Extract the [X, Y] coordinate from the center of the cell holding the provided text.  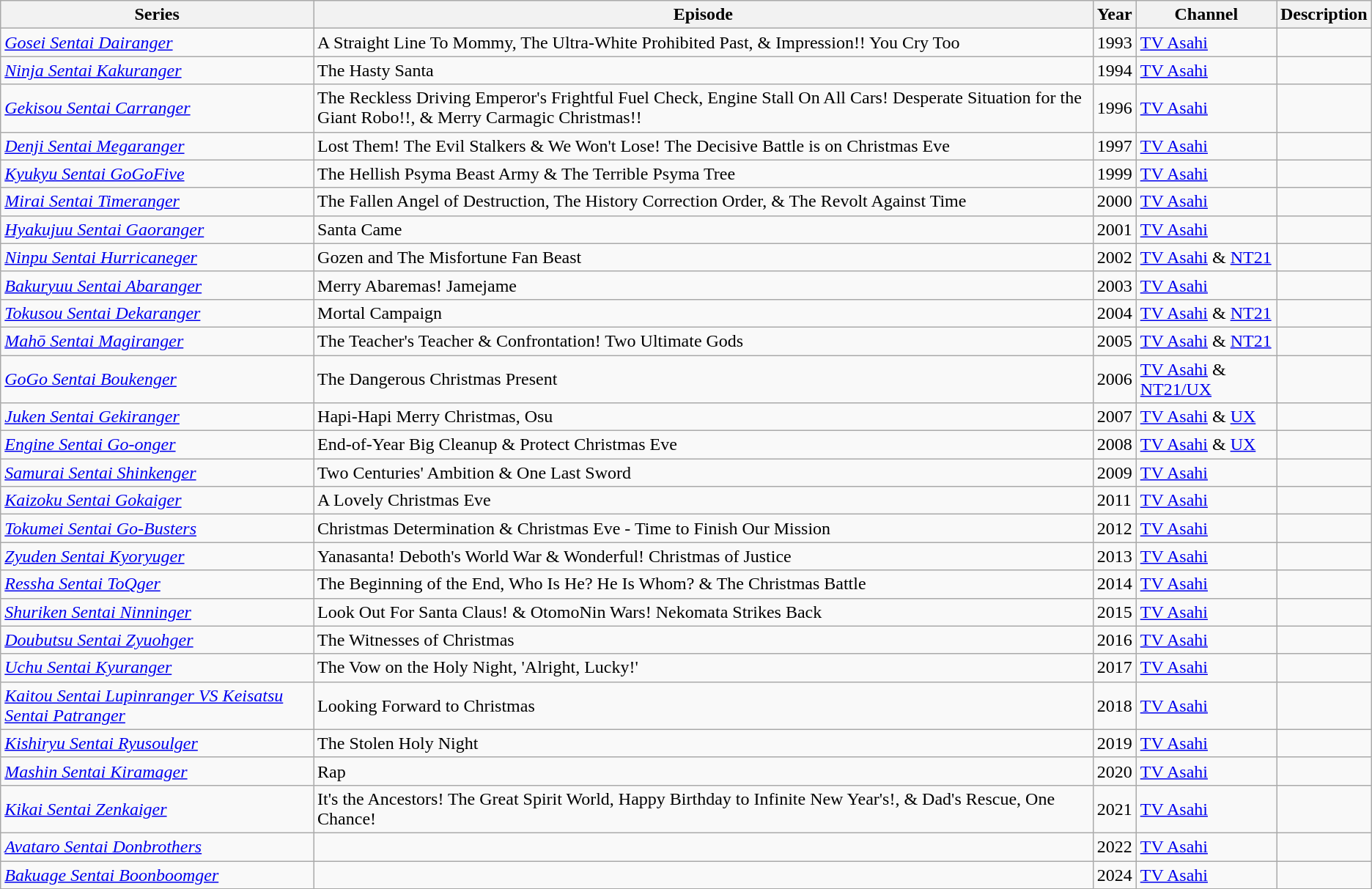
Tokusou Sentai Dekaranger [157, 313]
A Lovely Christmas Eve [704, 501]
2011 [1114, 501]
Kaizoku Sentai Gokaiger [157, 501]
1997 [1114, 146]
TV Asahi & NT21/UX [1206, 378]
2002 [1114, 257]
2006 [1114, 378]
Mashin Sentai Kiramager [157, 771]
2000 [1114, 202]
2016 [1114, 640]
2007 [1114, 417]
Lost Them! The Evil Stalkers & We Won't Lose! The Decisive Battle is on Christmas Eve [704, 146]
2020 [1114, 771]
1994 [1114, 70]
The Hellish Psyma Beast Army & The Terrible Psyma Tree [704, 174]
Denji Sentai Megaranger [157, 146]
Christmas Determination & Christmas Eve - Time to Finish Our Mission [704, 528]
Ninja Sentai Kakuranger [157, 70]
The Fallen Angel of Destruction, The History Correction Order, & The Revolt Against Time [704, 202]
The Reckless Driving Emperor's Frightful Fuel Check, Engine Stall On All Cars! Desperate Situation for the Giant Robo!!, & Merry Carmagic Christmas!! [704, 108]
Mahō Sentai Magiranger [157, 341]
2004 [1114, 313]
GoGo Sentai Boukenger [157, 378]
The Vow on the Holy Night, 'Alright, Lucky!' [704, 668]
Santa Came [704, 229]
Series [157, 15]
Rap [704, 771]
Doubutsu Sentai Zyuohger [157, 640]
End-of-Year Big Cleanup & Protect Christmas Eve [704, 445]
Mortal Campaign [704, 313]
Hapi-Hapi Merry Christmas, Osu [704, 417]
2017 [1114, 668]
2022 [1114, 846]
Shuriken Sentai Ninninger [157, 612]
2015 [1114, 612]
1999 [1114, 174]
Look Out For Santa Claus! & OtomoNin Wars! Nekomata Strikes Back [704, 612]
2018 [1114, 705]
Year [1114, 15]
Description [1324, 15]
Uchu Sentai Kyuranger [157, 668]
Engine Sentai Go-onger [157, 445]
The Stolen Holy Night [704, 743]
2008 [1114, 445]
It's the Ancestors! The Great Spirit World, Happy Birthday to Infinite New Year's!, & Dad's Rescue, One Chance! [704, 809]
2014 [1114, 584]
2009 [1114, 473]
Kishiryu Sentai Ryusoulger [157, 743]
The Dangerous Christmas Present [704, 378]
Kyukyu Sentai GoGoFive [157, 174]
Two Centuries' Ambition & One Last Sword [704, 473]
Yanasanta! Deboth's World War & Wonderful! Christmas of Justice [704, 556]
2012 [1114, 528]
Looking Forward to Christmas [704, 705]
Mirai Sentai Timeranger [157, 202]
Channel [1206, 15]
Kaitou Sentai Lupinranger VS Keisatsu Sentai Patranger [157, 705]
The Teacher's Teacher & Confrontation! Two Ultimate Gods [704, 341]
2005 [1114, 341]
Tokumei Sentai Go-Busters [157, 528]
2021 [1114, 809]
Avataro Sentai Donbrothers [157, 846]
Bakuryuu Sentai Abaranger [157, 285]
A Straight Line To Mommy, The Ultra-White Prohibited Past, & Impression!! You Cry Too [704, 43]
The Hasty Santa [704, 70]
The Witnesses of Christmas [704, 640]
Gozen and The Misfortune Fan Beast [704, 257]
Gosei Sentai Dairanger [157, 43]
Kikai Sentai Zenkaiger [157, 809]
Gekisou Sentai Carranger [157, 108]
2013 [1114, 556]
Hyakujuu Sentai Gaoranger [157, 229]
1993 [1114, 43]
Merry Abaremas! Jamejame [704, 285]
Zyuden Sentai Kyoryuger [157, 556]
Episode [704, 15]
Ninpu Sentai Hurricaneger [157, 257]
2024 [1114, 874]
Juken Sentai Gekiranger [157, 417]
2003 [1114, 285]
2001 [1114, 229]
2019 [1114, 743]
1996 [1114, 108]
Samurai Sentai Shinkenger [157, 473]
The Beginning of the End, Who Is He? He Is Whom? & The Christmas Battle [704, 584]
Ressha Sentai ToQger [157, 584]
Bakuage Sentai Boonboomger [157, 874]
